Identify which cell holds the provided text, then report its (x, y) central coordinate. 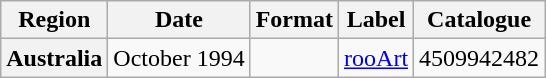
Date (179, 20)
Australia (54, 58)
Region (54, 20)
Format (294, 20)
Label (376, 20)
4509942482 (480, 58)
Catalogue (480, 20)
rooArt (376, 58)
October 1994 (179, 58)
